Pinpoint the cell where the given text exists, returning its (x, y) midpoint coordinate. 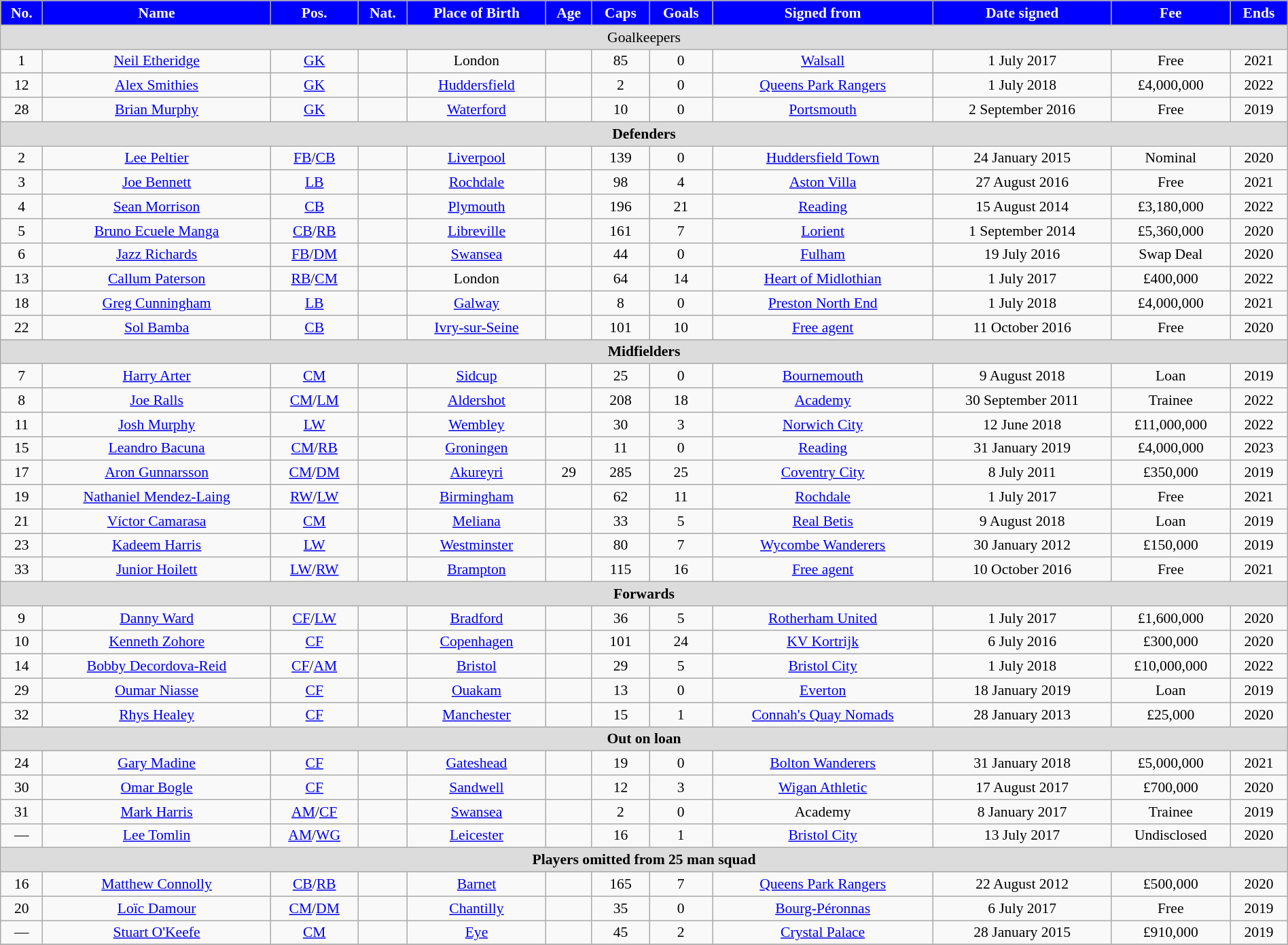
18 January 2019 (1022, 691)
Stuart O'Keefe (157, 933)
Portsmouth (823, 110)
23 (22, 546)
Wembley (477, 425)
Ends (1259, 13)
Danny Ward (157, 618)
£3,180,000 (1171, 207)
161 (620, 231)
Preston North End (823, 304)
31 (22, 812)
28 January 2015 (1022, 933)
Libreville (477, 231)
Loïc Damour (157, 908)
Sean Morrison (157, 207)
Signed from (823, 13)
Jazz Richards (157, 255)
22 August 2012 (1022, 885)
£300,000 (1171, 642)
Midfielders (644, 352)
£700,000 (1171, 787)
85 (620, 61)
Fee (1171, 13)
Plymouth (477, 207)
15 August 2014 (1022, 207)
28 January 2013 (1022, 715)
Eye (477, 933)
Swap Deal (1171, 255)
Leandro Bacuna (157, 448)
Bradford (477, 618)
6 July 2017 (1022, 908)
36 (620, 618)
11 October 2016 (1022, 327)
LW/RW (314, 570)
115 (620, 570)
45 (620, 933)
6 (22, 255)
9 (22, 618)
80 (620, 546)
Joe Ralls (157, 400)
27 August 2016 (1022, 183)
CM/RB (314, 448)
1 September 2014 (1022, 231)
6 July 2016 (1022, 642)
Nat. (383, 13)
Omar Bogle (157, 787)
31 January 2019 (1022, 448)
12 June 2018 (1022, 425)
Everton (823, 691)
£5,360,000 (1171, 231)
Real Betis (823, 521)
285 (620, 473)
Date signed (1022, 13)
Undisclosed (1171, 836)
Nominal (1171, 158)
£150,000 (1171, 546)
RW/LW (314, 497)
Forwards (644, 594)
Groningen (477, 448)
£11,000,000 (1171, 425)
Huddersfield (477, 86)
Norwich City (823, 425)
RB/CM (314, 279)
Manchester (477, 715)
Crystal Palace (823, 933)
Bruno Ecuele Manga (157, 231)
Víctor Camarasa (157, 521)
AM/WG (314, 836)
62 (620, 497)
17 (22, 473)
£25,000 (1171, 715)
20 (22, 908)
£1,600,000 (1171, 618)
Aron Gunnarsson (157, 473)
Liverpool (477, 158)
Lee Peltier (157, 158)
CM/LM (314, 400)
Aldershot (477, 400)
Barnet (477, 885)
2 September 2016 (1022, 110)
8 July 2011 (1022, 473)
Gateshead (477, 764)
Matthew Connolly (157, 885)
Bobby Decordova-Reid (157, 666)
17 August 2017 (1022, 787)
KV Kortrijk (823, 642)
Ivry-sur-Seine (477, 327)
Harry Arter (157, 376)
Aston Villa (823, 183)
30 January 2012 (1022, 546)
Mark Harris (157, 812)
Pos. (314, 13)
£10,000,000 (1171, 666)
Birmingham (477, 497)
£400,000 (1171, 279)
Kadeem Harris (157, 546)
28 (22, 110)
Age (569, 13)
10 October 2016 (1022, 570)
Caps (620, 13)
Bourg-Péronnas (823, 908)
Neil Etheridge (157, 61)
64 (620, 279)
Brian Murphy (157, 110)
Oumar Niasse (157, 691)
Bournemouth (823, 376)
£5,000,000 (1171, 764)
£350,000 (1171, 473)
Joe Bennett (157, 183)
Sidcup (477, 376)
Connah's Quay Nomads (823, 715)
30 September 2011 (1022, 400)
19 July 2016 (1022, 255)
AM/CF (314, 812)
Waterford (477, 110)
8 January 2017 (1022, 812)
Place of Birth (477, 13)
Westminster (477, 546)
£910,000 (1171, 933)
Josh Murphy (157, 425)
Bolton Wanderers (823, 764)
Leicester (477, 836)
Lee Tomlin (157, 836)
Lorient (823, 231)
165 (620, 885)
13 July 2017 (1022, 836)
98 (620, 183)
Fulham (823, 255)
FB/DM (314, 255)
£500,000 (1171, 885)
Kenneth Zohore (157, 642)
Rhys Healey (157, 715)
Sol Bamba (157, 327)
2023 (1259, 448)
Wigan Athletic (823, 787)
Brampton (477, 570)
No. (22, 13)
24 January 2015 (1022, 158)
Defenders (644, 134)
Nathaniel Mendez-Laing (157, 497)
Wycombe Wanderers (823, 546)
Coventry City (823, 473)
FB/CB (314, 158)
Ouakam (477, 691)
Sandwell (477, 787)
Walsall (823, 61)
139 (620, 158)
Copenhagen (477, 642)
196 (620, 207)
Players omitted from 25 man squad (644, 860)
Out on loan (644, 739)
35 (620, 908)
CF/AM (314, 666)
Greg Cunningham (157, 304)
Goalkeepers (644, 37)
Rotherham United (823, 618)
31 January 2018 (1022, 764)
Heart of Midlothian (823, 279)
CF/LW (314, 618)
Alex Smithies (157, 86)
32 (22, 715)
Galway (477, 304)
Name (157, 13)
Gary Madine (157, 764)
Goals (681, 13)
44 (620, 255)
Junior Hoilett (157, 570)
Huddersfield Town (823, 158)
22 (22, 327)
Meliana (477, 521)
Callum Paterson (157, 279)
208 (620, 400)
Bristol (477, 666)
Akureyri (477, 473)
Chantilly (477, 908)
